Provide the [X, Y] coordinate of the cell's center where the given text is located.  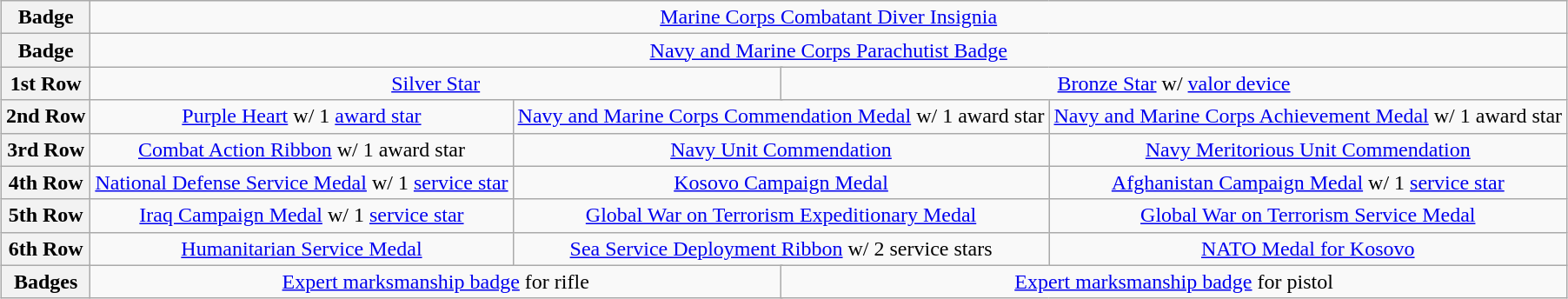
5th Row [45, 216]
Silver Star [436, 83]
Sea Service Deployment Ribbon w/ 2 service stars [781, 249]
Bronze Star w/ valor device [1174, 83]
Iraq Campaign Medal w/ 1 service star [302, 216]
Kosovo Campaign Medal [781, 183]
3rd Row [45, 149]
Purple Heart w/ 1 award star [302, 116]
6th Row [45, 249]
NATO Medal for Kosovo [1308, 249]
4th Row [45, 183]
Global War on Terrorism Service Medal [1308, 216]
Badges [45, 282]
Navy Meritorious Unit Commendation [1308, 149]
Expert marksmanship badge for rifle [436, 282]
National Defense Service Medal w/ 1 service star [302, 183]
Combat Action Ribbon w/ 1 award star [302, 149]
Navy and Marine Corps Commendation Medal w/ 1 award star [781, 116]
Navy Unit Commendation [781, 149]
Navy and Marine Corps Achievement Medal w/ 1 award star [1308, 116]
Marine Corps Combatant Diver Insignia [829, 17]
2nd Row [45, 116]
Global War on Terrorism Expeditionary Medal [781, 216]
Afghanistan Campaign Medal w/ 1 service star [1308, 183]
Navy and Marine Corps Parachutist Badge [829, 50]
Humanitarian Service Medal [302, 249]
Expert marksmanship badge for pistol [1174, 282]
1st Row [45, 83]
